Search for the cell housing the specified text and yield its (X, Y) center coordinate. 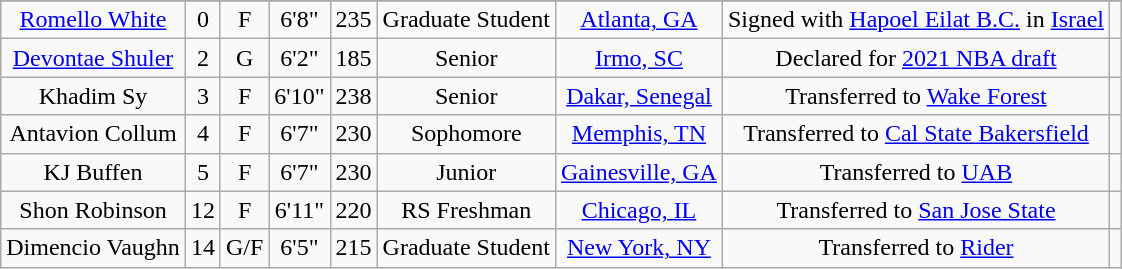
Junior (466, 172)
235 (354, 20)
5 (202, 172)
12 (202, 210)
3 (202, 96)
2 (202, 58)
Gainesville, GA (638, 172)
G (244, 58)
Transferred to Wake Forest (916, 96)
Dakar, Senegal (638, 96)
New York, NY (638, 248)
0 (202, 20)
G/F (244, 248)
Transferred to San Jose State (916, 210)
Romello White (94, 20)
6'2" (300, 58)
185 (354, 58)
Memphis, TN (638, 134)
Signed with Hapoel Eilat B.C. in Israel (916, 20)
238 (354, 96)
Declared for 2021 NBA draft (916, 58)
Devontae Shuler (94, 58)
RS Freshman (466, 210)
Chicago, IL (638, 210)
Irmo, SC (638, 58)
Antavion Collum (94, 134)
Dimencio Vaughn (94, 248)
4 (202, 134)
Atlanta, GA (638, 20)
14 (202, 248)
KJ Buffen (94, 172)
Shon Robinson (94, 210)
6'11" (300, 210)
Transferred to UAB (916, 172)
215 (354, 248)
220 (354, 210)
Transferred to Rider (916, 248)
Sophomore (466, 134)
6'10" (300, 96)
Transferred to Cal State Bakersfield (916, 134)
6'8" (300, 20)
6'5" (300, 248)
Khadim Sy (94, 96)
